Extract the [x, y] coordinate from the center of the cell holding the provided text.  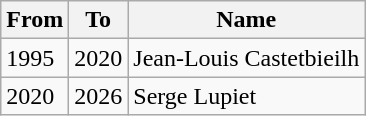
2026 [98, 96]
To [98, 20]
Serge Lupiet [246, 96]
Name [246, 20]
From [35, 20]
1995 [35, 58]
Jean-Louis Castetbieilh [246, 58]
